Find where the given text appears and provide that cell's center as [x, y] coordinate. 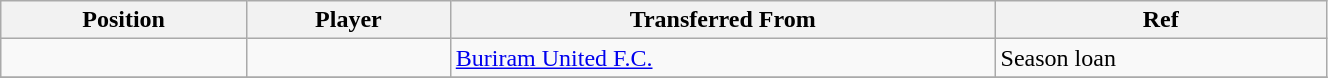
Player [349, 20]
Ref [1160, 20]
Season loan [1160, 58]
Position [124, 20]
Buriram United F.C. [722, 58]
Transferred From [722, 20]
